Locate the cell with the specified text and output its (X, Y) center coordinate. 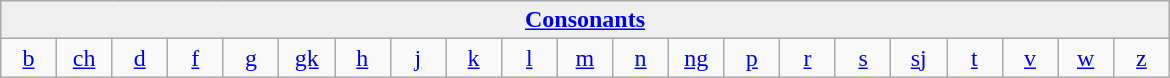
j (418, 58)
n (641, 58)
v (1030, 58)
f (196, 58)
gk (307, 58)
ch (84, 58)
k (474, 58)
z (1141, 58)
g (251, 58)
r (808, 58)
w (1086, 58)
m (585, 58)
ng (696, 58)
sj (919, 58)
d (140, 58)
p (752, 58)
h (362, 58)
b (29, 58)
t (975, 58)
s (863, 58)
Consonants (586, 20)
l (529, 58)
